Search for the cell housing the specified text and yield its (x, y) center coordinate. 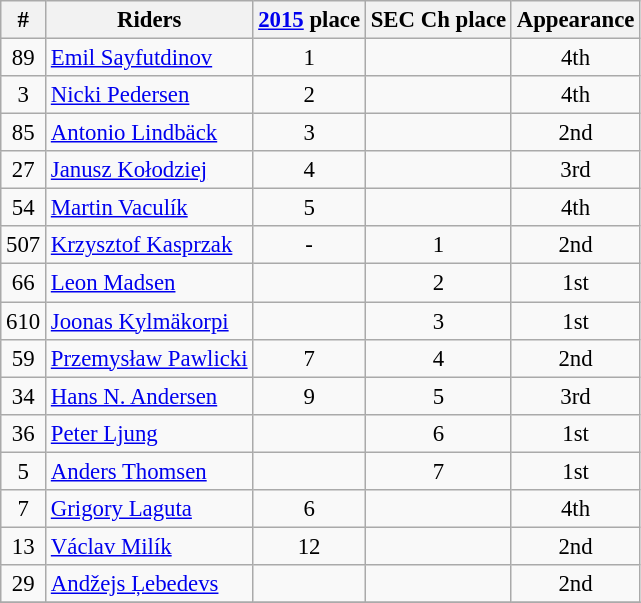
2015 place (309, 20)
Appearance (575, 20)
85 (24, 133)
Riders (150, 20)
- (309, 245)
Martin Vaculík (150, 208)
Leon Madsen (150, 283)
507 (24, 245)
Václav Milík (150, 546)
89 (24, 58)
Krzysztof Kasprzak (150, 245)
# (24, 20)
36 (24, 433)
Nicki Pedersen (150, 95)
Hans N. Andersen (150, 396)
610 (24, 321)
Antonio Lindbäck (150, 133)
13 (24, 546)
Przemysław Pawlicki (150, 358)
Andžejs Ļebedevs (150, 584)
34 (24, 396)
Peter Ljung (150, 433)
54 (24, 208)
Anders Thomsen (150, 471)
SEC Ch place (438, 20)
29 (24, 584)
66 (24, 283)
Emil Sayfutdinov (150, 58)
59 (24, 358)
27 (24, 170)
Joonas Kylmäkorpi (150, 321)
9 (309, 396)
12 (309, 546)
Janusz Kołodziej (150, 170)
Grigory Laguta (150, 509)
